For the text-containing cell, return its midpoint in [X, Y] coordinate format. 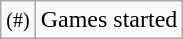
Games started [109, 20]
(#) [18, 20]
